Identify which cell holds the provided text, then report its [x, y] central coordinate. 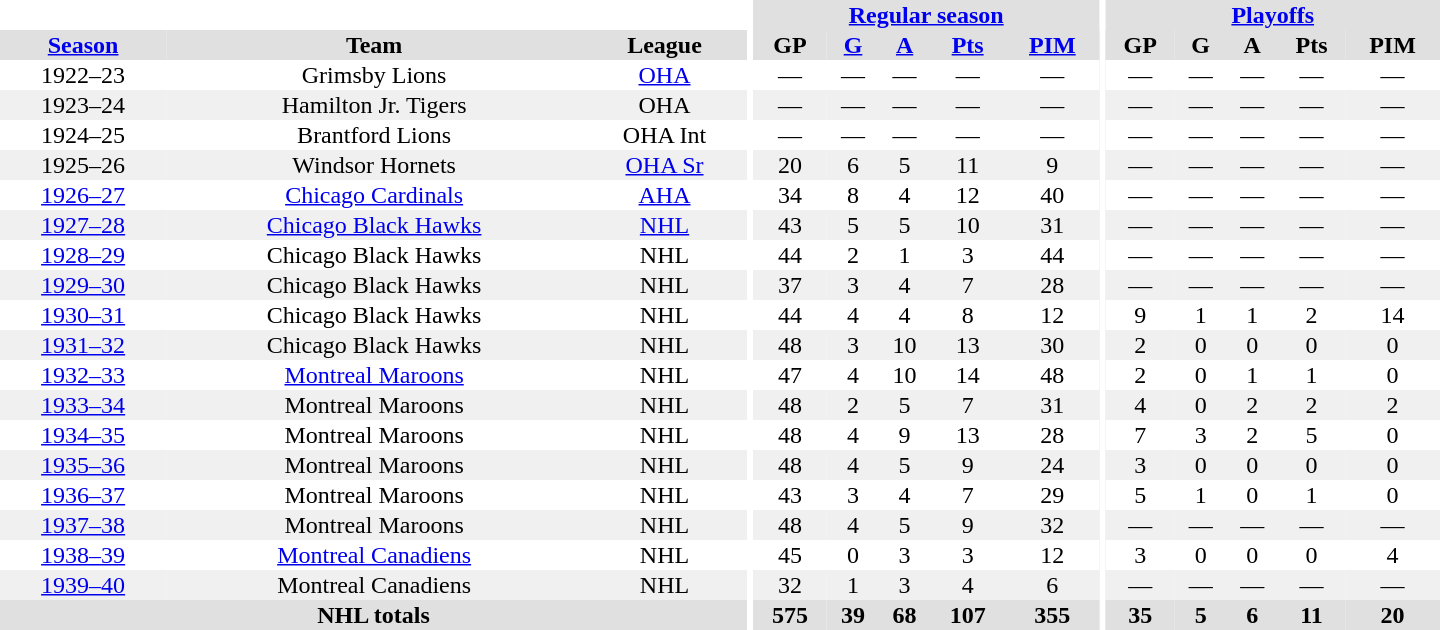
NHL totals [374, 615]
37 [790, 285]
1931–32 [83, 345]
OHA Sr [664, 165]
OHA Int [664, 135]
39 [853, 615]
68 [905, 615]
1929–30 [83, 285]
1934–35 [83, 435]
30 [1052, 345]
League [664, 45]
575 [790, 615]
24 [1052, 465]
1939–40 [83, 585]
40 [1052, 195]
Regular season [926, 15]
1928–29 [83, 255]
35 [1140, 615]
1935–36 [83, 465]
Chicago Cardinals [374, 195]
1923–24 [83, 105]
29 [1052, 495]
34 [790, 195]
Brantford Lions [374, 135]
1926–27 [83, 195]
1925–26 [83, 165]
45 [790, 555]
1933–34 [83, 405]
1922–23 [83, 75]
355 [1052, 615]
Windsor Hornets [374, 165]
Team [374, 45]
1937–38 [83, 525]
Season [83, 45]
Grimsby Lions [374, 75]
1924–25 [83, 135]
1930–31 [83, 315]
107 [968, 615]
1927–28 [83, 225]
Hamilton Jr. Tigers [374, 105]
AHA [664, 195]
47 [790, 375]
1936–37 [83, 495]
1938–39 [83, 555]
Playoffs [1273, 15]
1932–33 [83, 375]
